Return the [x, y] coordinate for the center point of the cell that contains the specified text.  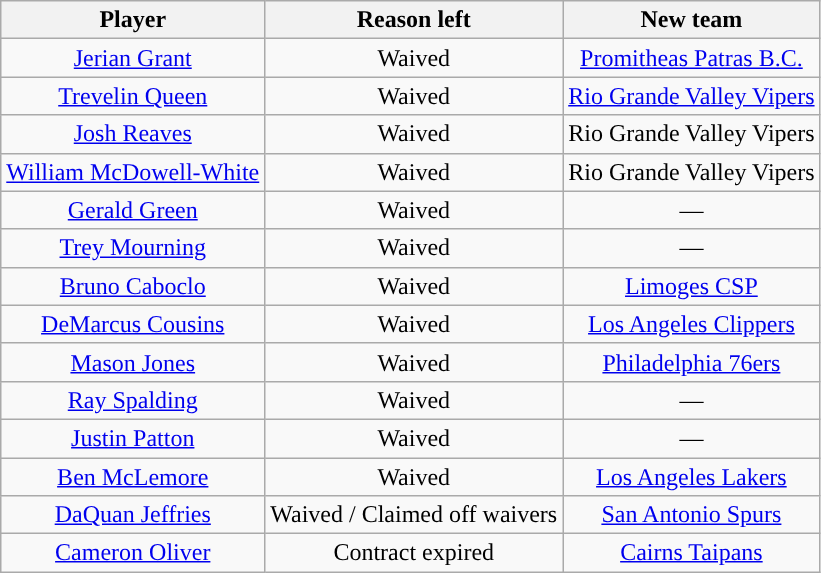
Gerald Green [133, 210]
Trevelin Queen [133, 96]
Trey Mourning [133, 248]
Cairns Taipans [692, 553]
Cameron Oliver [133, 553]
Justin Patton [133, 438]
Mason Jones [133, 362]
William McDowell-White [133, 172]
DeMarcus Cousins [133, 324]
Player [133, 20]
Jerian Grant [133, 58]
New team [692, 20]
Los Angeles Lakers [692, 477]
DaQuan Jeffries [133, 515]
Waived / Claimed off waivers [414, 515]
Ben McLemore [133, 477]
Bruno Caboclo [133, 286]
Josh Reaves [133, 134]
San Antonio Spurs [692, 515]
Philadelphia 76ers [692, 362]
Los Angeles Clippers [692, 324]
Limoges CSP [692, 286]
Reason left [414, 20]
Promitheas Patras B.C. [692, 58]
Ray Spalding [133, 400]
Contract expired [414, 553]
